Find where the given text appears and provide that cell's center as [x, y] coordinate. 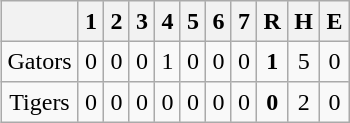
E [335, 21]
R [272, 21]
Tigers [40, 102]
4 [168, 21]
Gators [40, 61]
H [304, 21]
7 [244, 21]
3 [142, 21]
6 [219, 21]
